Extract the [x, y] coordinate from the center of the cell holding the provided text.  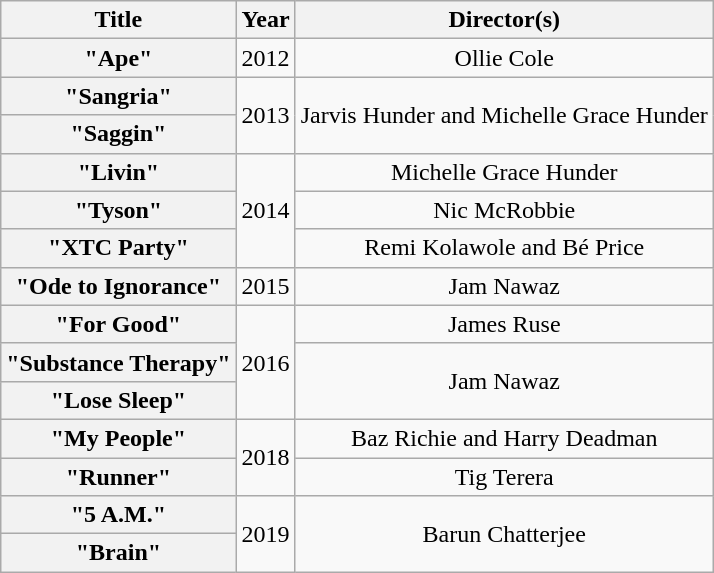
Ollie Cole [504, 58]
"Lose Sleep" [118, 400]
2014 [266, 210]
"Saggin" [118, 134]
2019 [266, 534]
"5 A.M." [118, 515]
"Substance Therapy" [118, 362]
Michelle Grace Hunder [504, 172]
James Ruse [504, 324]
Tig Terera [504, 477]
Nic McRobbie [504, 210]
Year [266, 20]
Director(s) [504, 20]
2018 [266, 457]
"Runner" [118, 477]
"Sangria" [118, 96]
2015 [266, 286]
Jarvis Hunder and Michelle Grace Hunder [504, 115]
Baz Richie and Harry Deadman [504, 438]
"Tyson" [118, 210]
"XTC Party" [118, 248]
"Ape" [118, 58]
Title [118, 20]
"My People" [118, 438]
2016 [266, 362]
2013 [266, 115]
"Ode to Ignorance" [118, 286]
"Brain" [118, 553]
Barun Chatterjee [504, 534]
"For Good" [118, 324]
Remi Kolawole and Bé Price [504, 248]
"Livin" [118, 172]
2012 [266, 58]
